For the text-containing cell, return its midpoint in (x, y) coordinate format. 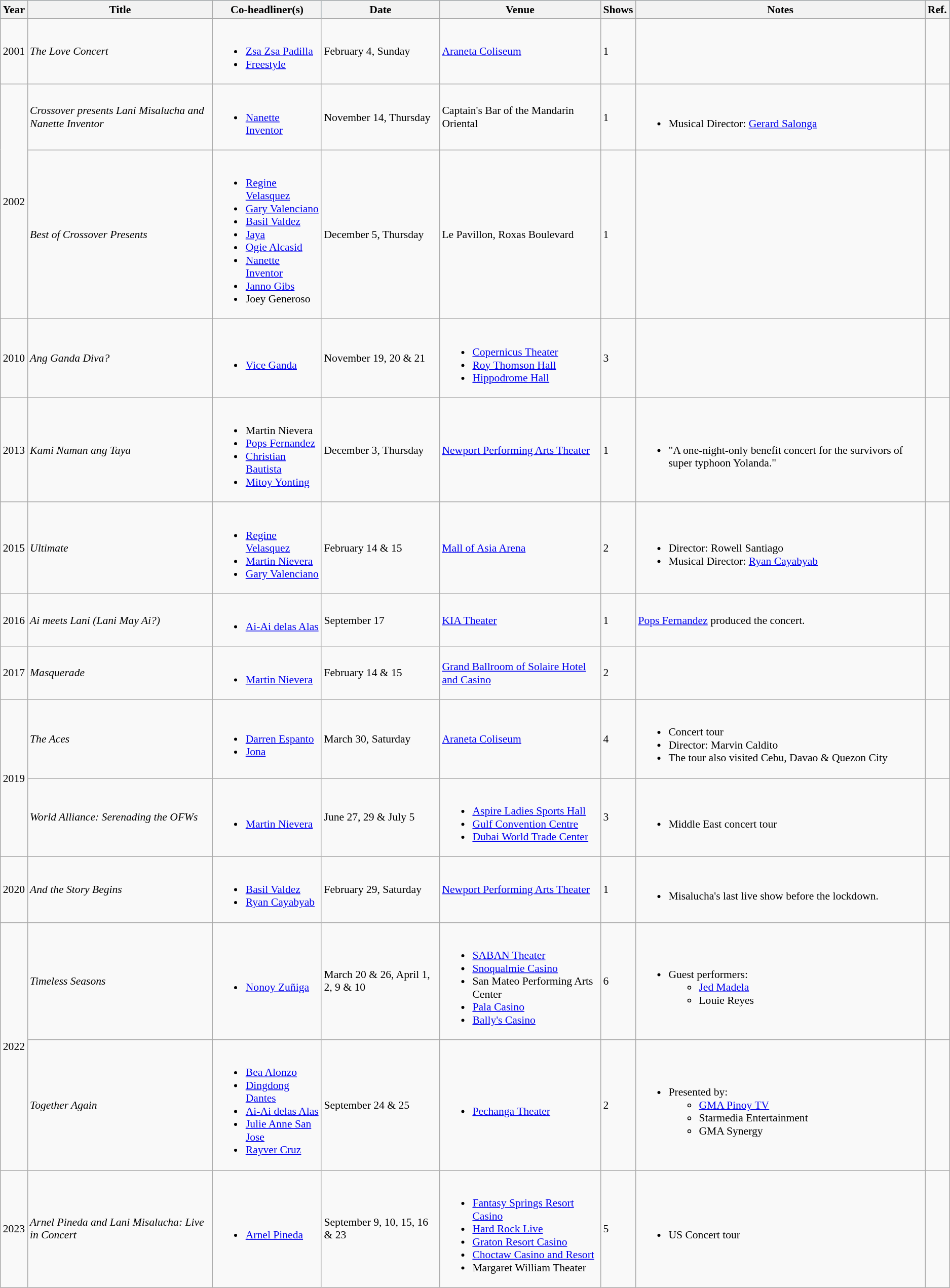
Masquerade (120, 673)
Nonoy Zuñiga (268, 982)
Mall of Asia Arena (520, 548)
November 14, Thursday (380, 118)
KIA Theater (520, 620)
2010 (14, 359)
Nanette Inventor (268, 118)
4 (618, 738)
Misalucha's last live show before the lockdown. (780, 890)
Fantasy Springs Resort CasinoHard Rock LiveGraton Resort CasinoChoctaw Casino and ResortMargaret William Theater (520, 1229)
Aspire Ladies Sports HallGulf Convention CentreDubai World Trade Center (520, 817)
Guest performers:Jed MadelaLouie Reyes (780, 982)
2020 (14, 890)
February 4, Sunday (380, 52)
Grand Ballroom of Solaire Hotel and Casino (520, 673)
Best of Crossover Presents (120, 235)
December 5, Thursday (380, 235)
Presented by:GMA Pinoy TVStarmedia EntertainmentGMA Synergy (780, 1105)
US Concert tour (780, 1229)
The Love Concert (120, 52)
Notes (780, 10)
World Alliance: Serenading the OFWs (120, 817)
September 24 & 25 (380, 1105)
Title (120, 10)
2001 (14, 52)
5 (618, 1229)
The Aces (120, 738)
Ai-Ai delas Alas (268, 620)
Copernicus TheaterRoy Thomson HallHippodrome Hall (520, 359)
6 (618, 982)
Middle East concert tour (780, 817)
Concert tourDirector: Marvin CalditoThe tour also visited Cebu, Davao & Quezon City (780, 738)
2015 (14, 548)
And the Story Begins (120, 890)
Regine VelasquezMartin NieveraGary Valenciano (268, 548)
"A one-night-only benefit concert for the survivors of super typhoon Yolanda." (780, 450)
Basil ValdezRyan Cayabyab (268, 890)
Co-headliner(s) (268, 10)
March 20 & 26, April 1, 2, 9 & 10 (380, 982)
2013 (14, 450)
Musical Director: Gerard Salonga (780, 118)
Crossover presents Lani Misalucha and Nanette Inventor (120, 118)
Director: Rowell SantiagoMusical Director: Ryan Cayabyab (780, 548)
Pops Fernandez produced the concert. (780, 620)
Captain's Bar of the Mandarin Oriental (520, 118)
Darren EspantoJona (268, 738)
Ai meets Lani (Lani May Ai?) (120, 620)
Le Pavillon, Roxas Boulevard (520, 235)
2022 (14, 1046)
2016 (14, 620)
2002 (14, 202)
2019 (14, 778)
2023 (14, 1229)
Year (14, 10)
Pechanga Theater (520, 1105)
Ultimate (120, 548)
Arnel Pineda (268, 1229)
March 30, Saturday (380, 738)
June 27, 29 & July 5 (380, 817)
Ang Ganda Diva? (120, 359)
September 17 (380, 620)
November 19, 20 & 21 (380, 359)
Regine VelasquezGary ValencianoBasil ValdezJayaOgie AlcasidNanette InventorJanno GibsJoey Generoso (268, 235)
Martin NieveraPops FernandezChristian BautistaMitoy Yonting (268, 450)
SABAN TheaterSnoqualmie CasinoSan Mateo Performing Arts CenterPala CasinoBally's Casino (520, 982)
Zsa Zsa PadillaFreestyle (268, 52)
Ref. (937, 10)
September 9, 10, 15, 16 & 23 (380, 1229)
December 3, Thursday (380, 450)
Venue (520, 10)
Date (380, 10)
Together Again (120, 1105)
Shows (618, 10)
Arnel Pineda and Lani Misalucha: Live in Concert (120, 1229)
Kami Naman ang Taya (120, 450)
Timeless Seasons (120, 982)
Vice Ganda (268, 359)
Bea AlonzoDingdong DantesAi-Ai delas AlasJulie Anne San JoseRayver Cruz (268, 1105)
2017 (14, 673)
February 29, Saturday (380, 890)
